Output the (X, Y) coordinate of the center of the cell containing the given text.  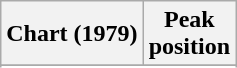
Chart (1979) (72, 34)
Peakposition (189, 34)
